Capture the cell that displays the provided text and extract its [X, Y] central coordinate. 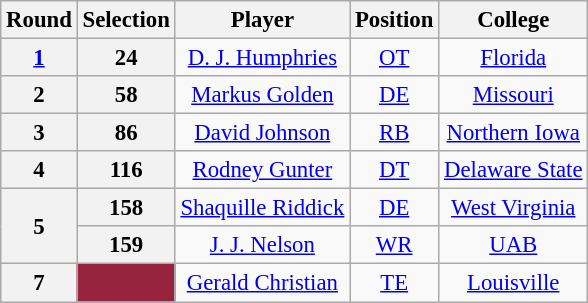
OT [394, 58]
Delaware State [514, 170]
Selection [126, 20]
Position [394, 20]
4 [39, 170]
Rodney Gunter [262, 170]
3 [39, 133]
Shaquille Riddick [262, 208]
1 [39, 58]
86 [126, 133]
D. J. Humphries [262, 58]
J. J. Nelson [262, 245]
24 [126, 58]
Louisville [514, 283]
College [514, 20]
TE [394, 283]
Markus Golden [262, 95]
UAB [514, 245]
Player [262, 20]
5 [39, 226]
Missouri [514, 95]
158 [126, 208]
116 [126, 170]
Northern Iowa [514, 133]
159 [126, 245]
Gerald Christian [262, 283]
7 [39, 283]
WR [394, 245]
58 [126, 95]
Florida [514, 58]
DT [394, 170]
West Virginia [514, 208]
Round [39, 20]
2 [39, 95]
David Johnson [262, 133]
RB [394, 133]
